Locate the cell with the specified text and output its [X, Y] center coordinate. 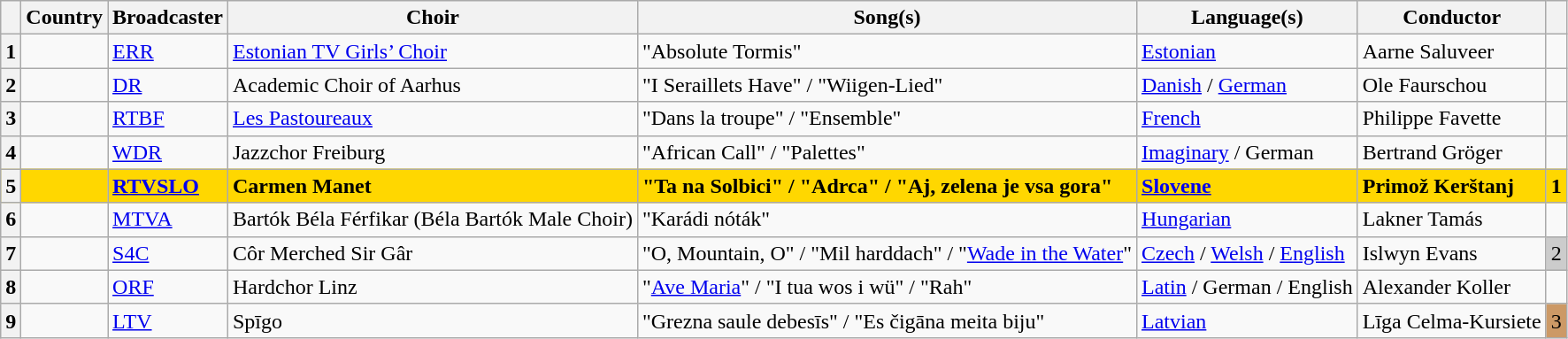
"African Call" / "Palettes" [887, 152]
Country [65, 18]
Ole Faurschou [1451, 85]
WDR [168, 152]
Latvian [1248, 320]
"Karádi nóták" [887, 220]
6 [11, 220]
S4C [168, 253]
8 [11, 287]
Slovene [1248, 186]
RTVSLO [168, 186]
Academic Choir of Aarhus [432, 85]
Broadcaster [168, 18]
Language(s) [1248, 18]
Latin / German / English [1248, 287]
"Absolute Tormis" [887, 51]
Choir [432, 18]
Les Pastoureaux [432, 119]
ERR [168, 51]
4 [11, 152]
"Ta na Solbici" / "Adrca" / "Aj, zelena je vsa gora" [887, 186]
ORF [168, 287]
MTVA [168, 220]
Islwyn Evans [1451, 253]
Bertrand Gröger [1451, 152]
Spīgo [432, 320]
Estonian [1248, 51]
Philippe Favette [1451, 119]
Imaginary / German [1248, 152]
Primož Kerštanj [1451, 186]
5 [11, 186]
Czech / Welsh / English [1248, 253]
Song(s) [887, 18]
Conductor [1451, 18]
Lakner Tamás [1451, 220]
7 [11, 253]
Aarne Saluveer [1451, 51]
Estonian TV Girls’ Choir [432, 51]
RTBF [168, 119]
Bartók Béla Férfikar (Béla Bartók Male Choir) [432, 220]
Hardchor Linz [432, 287]
DR [168, 85]
"Grezna saule debesīs" / "Es čigāna meita biju" [887, 320]
Līga Celma-Kursiete [1451, 320]
"I Seraillets Have" / "Wiigen-Lied" [887, 85]
Alexander Koller [1451, 287]
"Ave Maria" / "I tua wos i wü" / "Rah" [887, 287]
LTV [168, 320]
Hungarian [1248, 220]
Jazzchor Freiburg [432, 152]
French [1248, 119]
Côr Merched Sir Gâr [432, 253]
"O, Mountain, O" / "Mil harddach" / "Wade in the Water" [887, 253]
9 [11, 320]
Danish / German [1248, 85]
"Dans la troupe" / "Ensemble" [887, 119]
Carmen Manet [432, 186]
